Provide the (X, Y) coordinate of the cell's center where the given text is located.  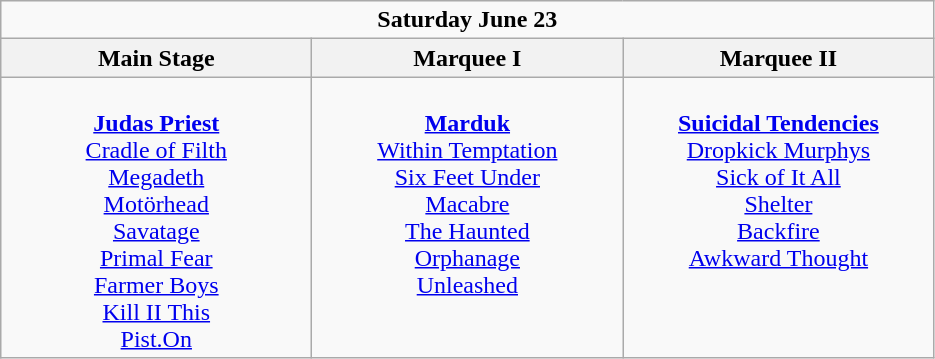
Marquee I (468, 58)
Main Stage (156, 58)
Judas Priest Cradle of Filth Megadeth Motörhead Savatage Primal Fear Farmer Boys Kill II This Pist.On (156, 218)
Saturday June 23 (468, 20)
Suicidal Tendencies Dropkick Murphys Sick of It All Shelter Backfire Awkward Thought (778, 218)
Marduk Within Temptation Six Feet Under Macabre The Haunted Orphanage Unleashed (468, 218)
Marquee II (778, 58)
